Pinpoint the cell where the given text exists, returning its (X, Y) midpoint coordinate. 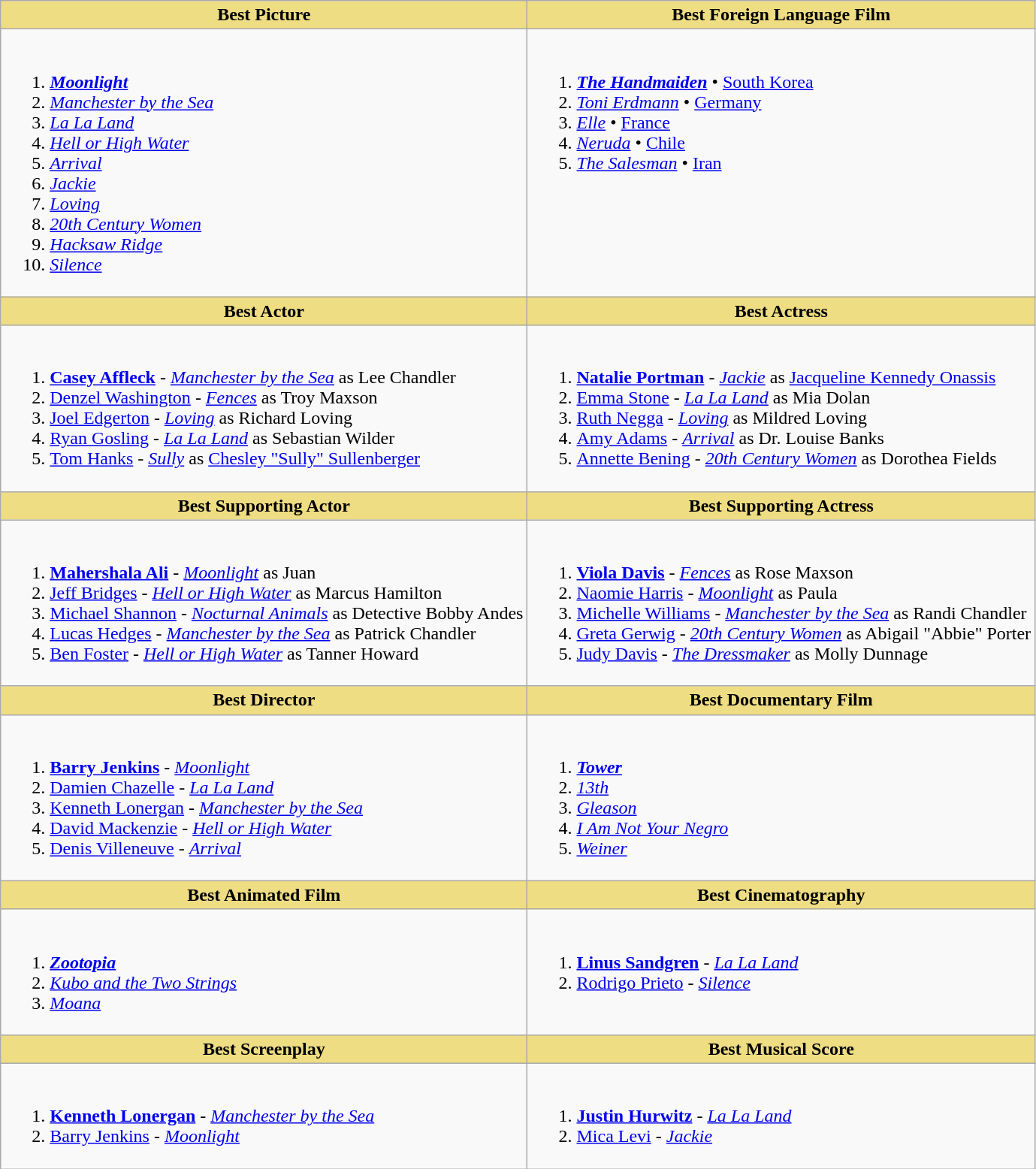
Best Actress (781, 311)
Best Foreign Language Film (781, 15)
MoonlightManchester by the SeaLa La LandHell or High WaterArrivalJackieLoving20th Century WomenHacksaw RidgeSilence (264, 163)
Best Screenplay (264, 1049)
Kenneth Lonergan - Manchester by the SeaBarry Jenkins - Moonlight (264, 1116)
Best Actor (264, 311)
ZootopiaKubo and the Two StringsMoana (264, 972)
Best Picture (264, 15)
Tower13thGleasonI Am Not Your NegroWeiner (781, 798)
Justin Hurwitz - La La LandMica Levi - Jackie (781, 1116)
Best Supporting Actor (264, 506)
Best Supporting Actress (781, 506)
Linus Sandgren - La La LandRodrigo Prieto - Silence (781, 972)
Best Cinematography (781, 895)
The Handmaiden • South KoreaToni Erdmann • GermanyElle • FranceNeruda • ChileThe Salesman • Iran (781, 163)
Best Documentary Film (781, 700)
Best Musical Score (781, 1049)
Best Animated Film (264, 895)
Best Director (264, 700)
